Return (X, Y) of the center of cell containing provided text 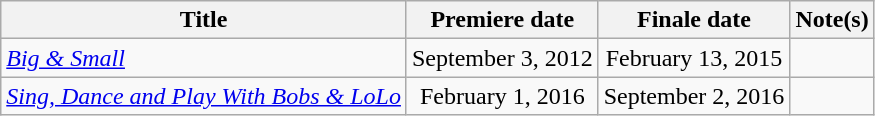
February 13, 2015 (694, 58)
Title (204, 20)
Note(s) (832, 20)
Premiere date (502, 20)
February 1, 2016 (502, 96)
September 3, 2012 (502, 58)
Finale date (694, 20)
September 2, 2016 (694, 96)
Big & Small (204, 58)
Sing, Dance and Play With Bobs & LoLo (204, 96)
